Provide the [X, Y] coordinate of the cell's center where the given text is located.  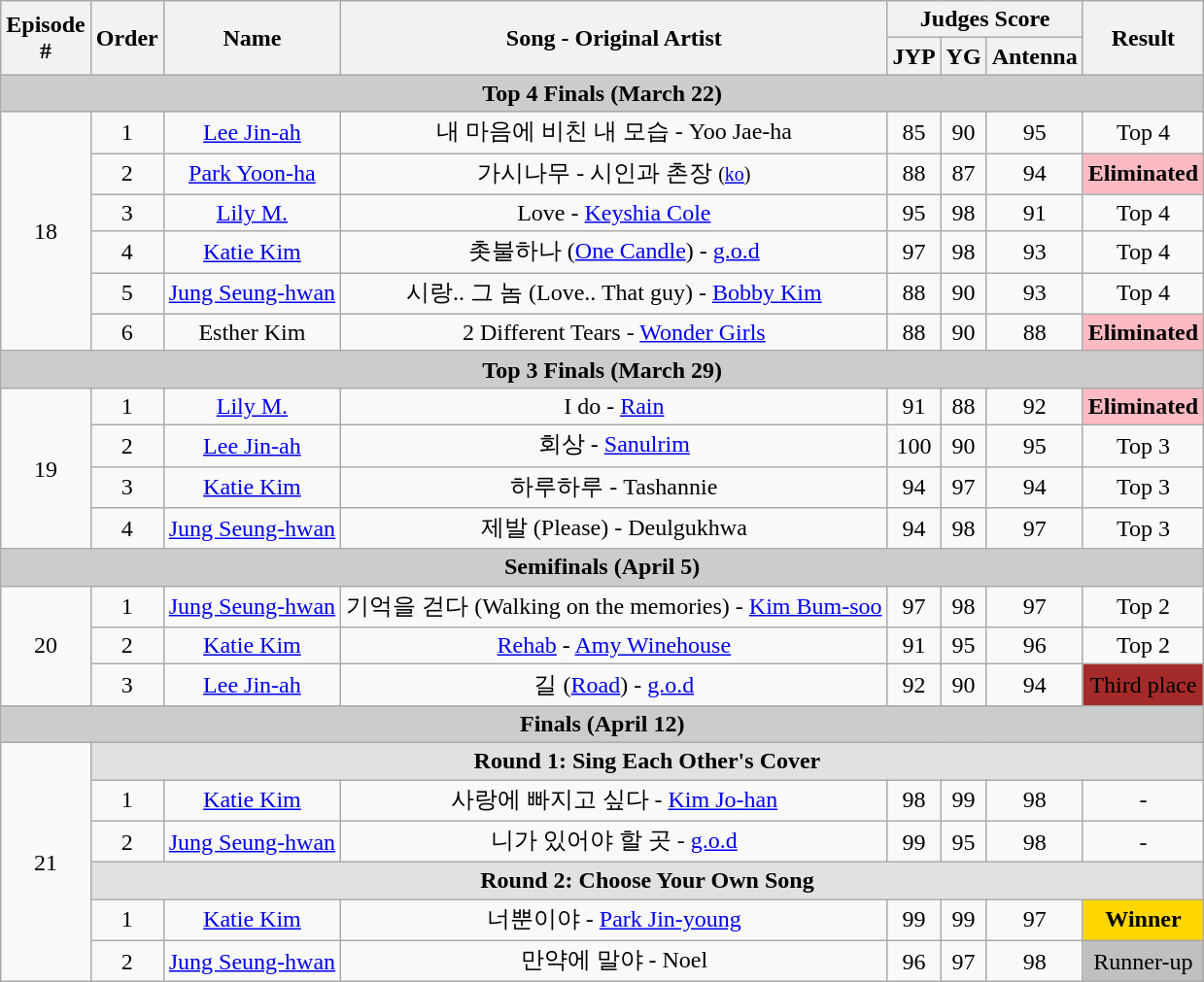
Runner-up [1143, 962]
20 [46, 645]
Finals (April 12) [602, 724]
Round 2: Choose Your Own Song [647, 881]
촛불하나 (One Candle) - g.o.d [614, 253]
I do - Rain [614, 406]
길 (Road) - g.o.d [614, 686]
너뿐이야 - Park Jin-young [614, 921]
18 [46, 231]
Winner [1143, 921]
21 [46, 862]
Rehab - Amy Winehouse [614, 646]
Park Yoon-ha [252, 175]
Third place [1143, 686]
19 [46, 468]
6 [126, 332]
사랑에 빠지고 싶다 - Kim Jo-han [614, 800]
니가 있어야 할 곳 - g.o.d [614, 841]
Esther Kim [252, 332]
내 마음에 비친 내 모습 - Yoo Jae-ha [614, 132]
Antenna [1034, 56]
Semifinals (April 5) [602, 567]
85 [913, 132]
2 Different Tears - Wonder Girls [614, 332]
Top 3 Finals (March 29) [602, 369]
만약에 말야 - Noel [614, 962]
Round 1: Sing Each Other's Cover [647, 761]
JYP [913, 56]
회상 - Sanulrim [614, 445]
Episode# [46, 38]
100 [913, 445]
5 [126, 293]
YG [964, 56]
Judges Score [985, 19]
Name [252, 38]
가시나무 - 시인과 촌장 (ko) [614, 175]
기억을 걷다 (Walking on the memories) - Kim Bum-soo [614, 606]
Love - Keyshia Cole [614, 213]
Result [1143, 38]
제발 (Please) - Deulgukhwa [614, 528]
Order [126, 38]
시랑.. 그 놈 (Love.. That guy) - Bobby Kim [614, 293]
Song - Original Artist [614, 38]
하루하루 - Tashannie [614, 488]
87 [964, 175]
Top 4 Finals (March 22) [602, 93]
